For the text-containing cell, return its midpoint in (X, Y) coordinate format. 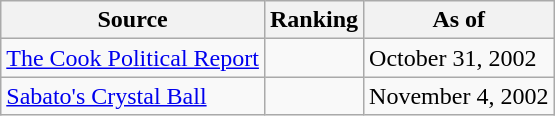
Ranking (314, 20)
The Cook Political Report (133, 58)
November 4, 2002 (459, 96)
Sabato's Crystal Ball (133, 96)
Source (133, 20)
October 31, 2002 (459, 58)
As of (459, 20)
